Locate the cell with the specified text and output its (X, Y) center coordinate. 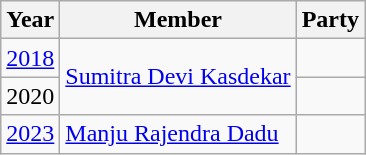
2020 (30, 96)
Year (30, 20)
Sumitra Devi Kasdekar (178, 77)
Party (330, 20)
Member (178, 20)
2018 (30, 58)
2023 (30, 134)
Manju Rajendra Dadu (178, 134)
